Detect which cell encompasses the target text, then output its (x, y) center coordinate. 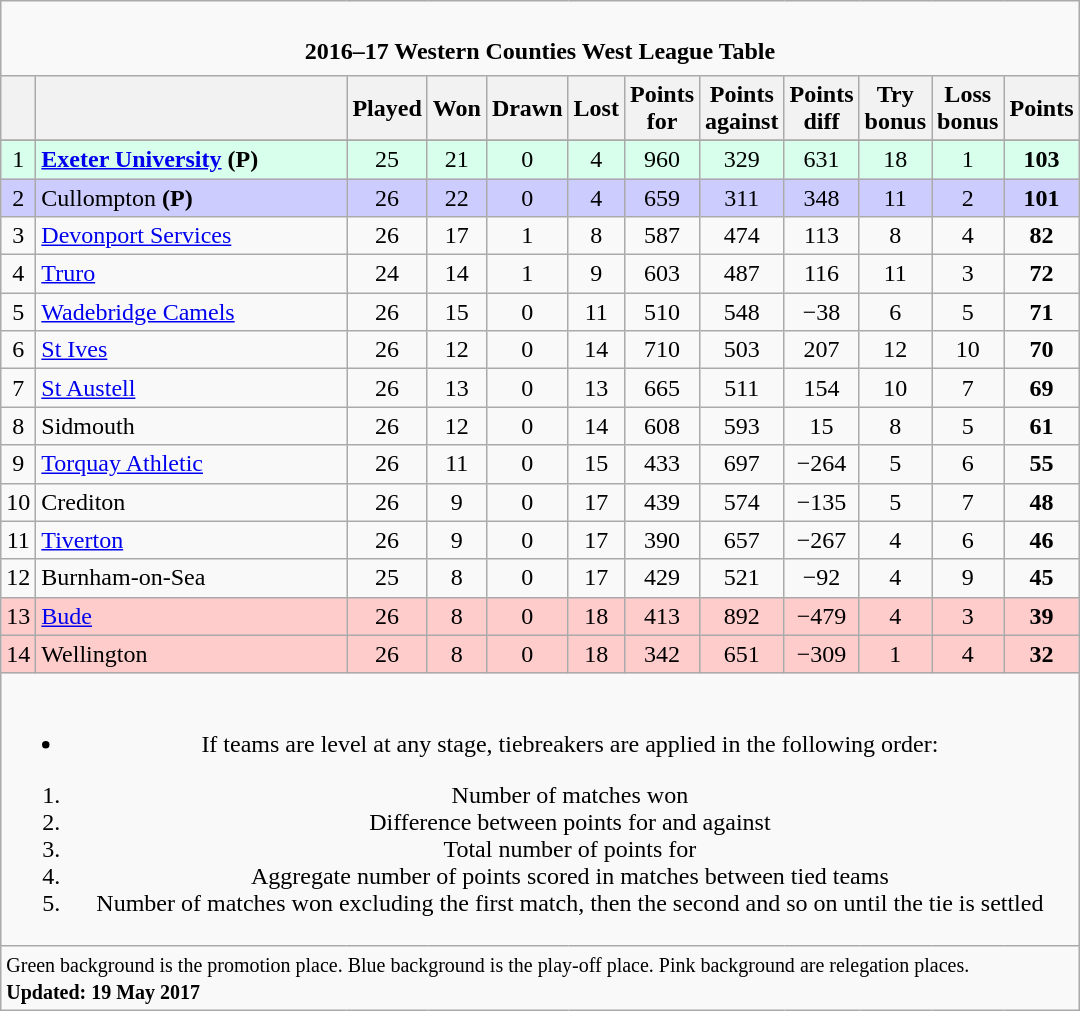
Try bonus (895, 108)
631 (822, 159)
Tiverton (192, 540)
113 (822, 236)
70 (1042, 350)
−38 (822, 312)
342 (662, 654)
587 (662, 236)
Sidmouth (192, 426)
960 (662, 159)
329 (742, 159)
Points against (742, 108)
Torquay Athletic (192, 464)
Exeter University (P) (192, 159)
Points (1042, 108)
154 (822, 388)
82 (1042, 236)
St Austell (192, 388)
511 (742, 388)
651 (742, 654)
72 (1042, 274)
Burnham-on-Sea (192, 578)
429 (662, 578)
710 (662, 350)
474 (742, 236)
892 (742, 616)
24 (387, 274)
Wadebridge Camels (192, 312)
Points diff (822, 108)
Crediton (192, 502)
Cullompton (P) (192, 197)
608 (662, 426)
503 (742, 350)
Loss bonus (968, 108)
207 (822, 350)
697 (742, 464)
Green background is the promotion place. Blue background is the play-off place. Pink background are relegation places.Updated: 19 May 2017 (540, 978)
348 (822, 197)
659 (662, 197)
Points for (662, 108)
521 (742, 578)
Truro (192, 274)
603 (662, 274)
Won (456, 108)
Devonport Services (192, 236)
433 (662, 464)
665 (662, 388)
510 (662, 312)
487 (742, 274)
32 (1042, 654)
439 (662, 502)
46 (1042, 540)
48 (1042, 502)
39 (1042, 616)
St Ives (192, 350)
22 (456, 197)
311 (742, 197)
−92 (822, 578)
101 (1042, 197)
21 (456, 159)
390 (662, 540)
Played (387, 108)
61 (1042, 426)
−267 (822, 540)
69 (1042, 388)
Bude (192, 616)
45 (1042, 578)
Drawn (527, 108)
55 (1042, 464)
−309 (822, 654)
71 (1042, 312)
Lost (596, 108)
−479 (822, 616)
−264 (822, 464)
−135 (822, 502)
593 (742, 426)
548 (742, 312)
413 (662, 616)
116 (822, 274)
Wellington (192, 654)
574 (742, 502)
657 (742, 540)
103 (1042, 159)
